For the text-containing cell, return its midpoint in [X, Y] coordinate format. 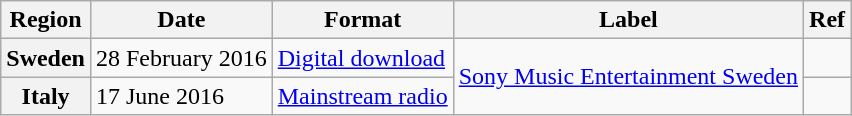
Label [628, 20]
Region [46, 20]
Date [181, 20]
Sony Music Entertainment Sweden [628, 77]
Digital download [362, 58]
28 February 2016 [181, 58]
Ref [828, 20]
Italy [46, 96]
Sweden [46, 58]
Mainstream radio [362, 96]
Format [362, 20]
17 June 2016 [181, 96]
